Locate the cell with the specified text and output its (x, y) center coordinate. 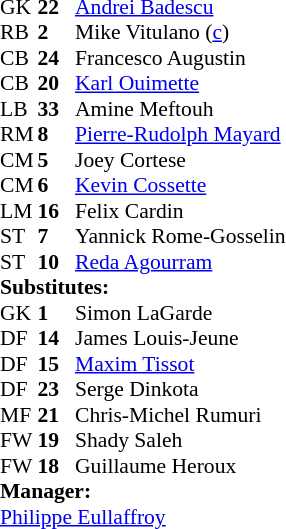
2 (57, 33)
Joey Cortese (180, 160)
Reda Agourram (180, 262)
RB (19, 33)
Yannick Rome-Gosselin (180, 237)
Karl Ouimette (180, 83)
LB (19, 109)
16 (57, 211)
24 (57, 58)
James Louis-Jeune (180, 339)
10 (57, 262)
Amine Meftouh (180, 109)
14 (57, 339)
33 (57, 109)
Guillaume Heroux (180, 466)
RM (19, 135)
Mike Vitulano (c) (180, 33)
GK (19, 313)
20 (57, 83)
1 (57, 313)
Francesco Augustin (180, 58)
Simon LaGarde (180, 313)
19 (57, 441)
5 (57, 160)
Felix Cardin (180, 211)
8 (57, 135)
18 (57, 466)
15 (57, 364)
Serge Dinkota (180, 389)
Substitutes: (143, 287)
7 (57, 237)
21 (57, 415)
MF (19, 415)
Maxim Tissot (180, 364)
LM (19, 211)
Chris-Michel Rumuri (180, 415)
6 (57, 185)
23 (57, 389)
Kevin Cossette (180, 185)
Shady Saleh (180, 441)
Manager: (143, 491)
Pierre-Rudolph Mayard (180, 135)
